Detect which cell encompasses the target text, then output its [X, Y] center coordinate. 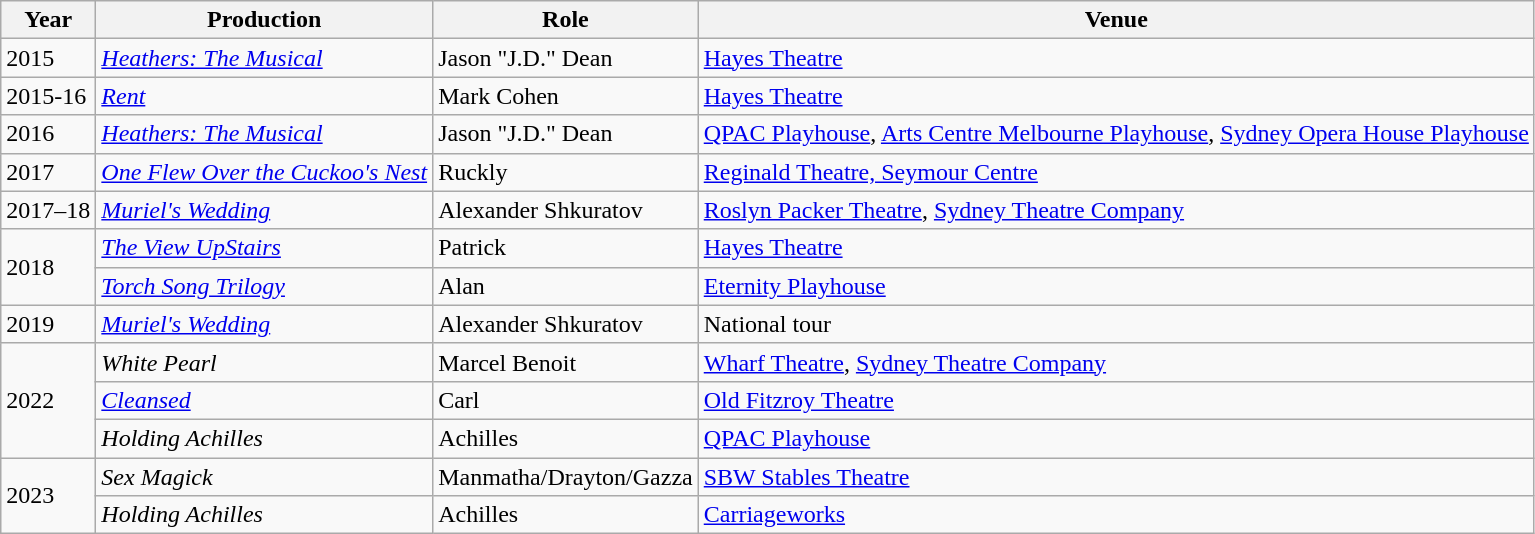
2019 [48, 324]
Eternity Playhouse [1116, 286]
White Pearl [264, 362]
QPAC Playhouse, Arts Centre Melbourne Playhouse, Sydney Opera House Playhouse [1116, 134]
2017–18 [48, 210]
Torch Song Trilogy [264, 286]
2017 [48, 172]
National tour [1116, 324]
Cleansed [264, 400]
Venue [1116, 20]
Wharf Theatre, Sydney Theatre Company [1116, 362]
One Flew Over the Cuckoo's Nest [264, 172]
2015-16 [48, 96]
Carl [566, 400]
Rent [264, 96]
Marcel Benoit [566, 362]
The View UpStairs [264, 248]
Carriageworks [1116, 515]
Year [48, 20]
Alan [566, 286]
2023 [48, 496]
QPAC Playhouse [1116, 438]
Manmatha/Drayton/Gazza [566, 477]
SBW Stables Theatre [1116, 477]
Reginald Theatre, Seymour Centre [1116, 172]
Patrick [566, 248]
Ruckly [566, 172]
Sex Magick [264, 477]
Role [566, 20]
2018 [48, 267]
Roslyn Packer Theatre, Sydney Theatre Company [1116, 210]
2015 [48, 58]
2016 [48, 134]
Production [264, 20]
2022 [48, 400]
Mark Cohen [566, 96]
Old Fitzroy Theatre [1116, 400]
